Find where the given text appears and provide that cell's center as [X, Y] coordinate. 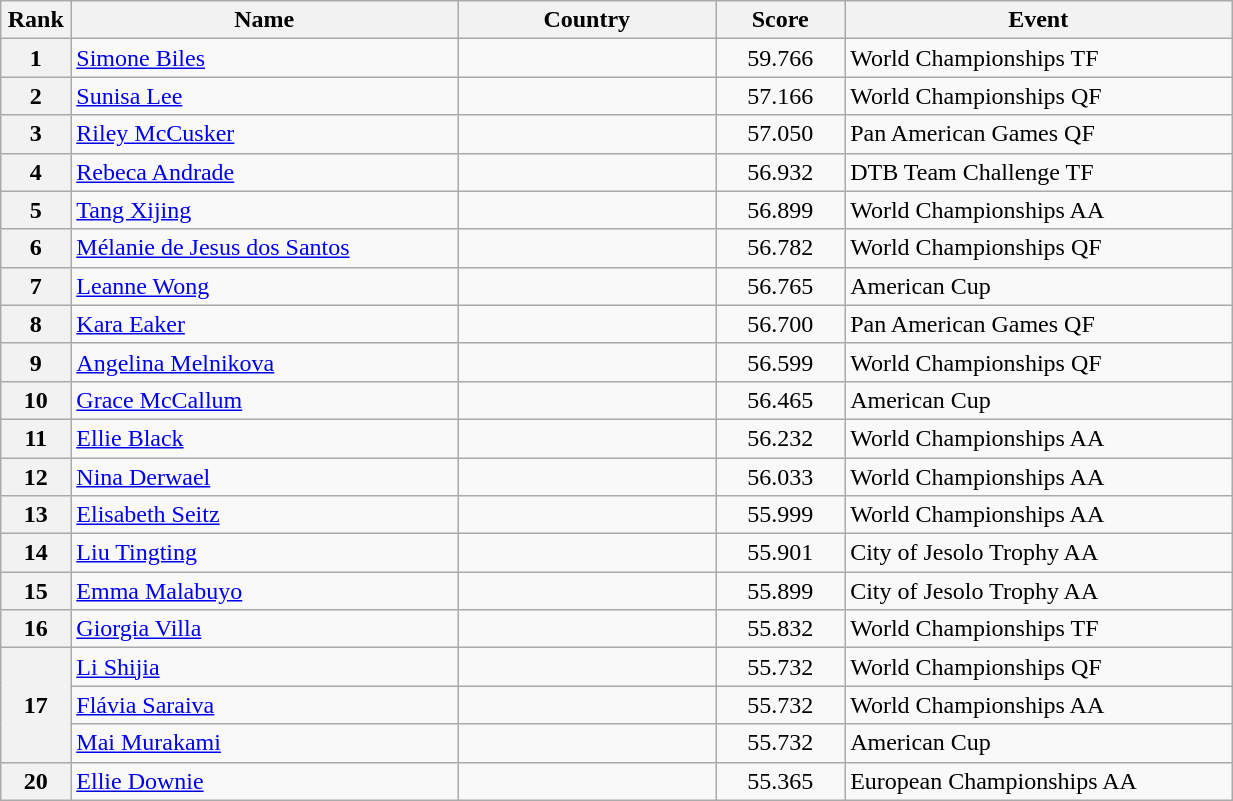
Liu Tingting [264, 553]
8 [36, 324]
56.899 [780, 210]
Name [264, 20]
Tang Xijing [264, 210]
59.766 [780, 58]
Rebeca Andrade [264, 172]
Ellie Black [264, 438]
15 [36, 591]
Mai Murakami [264, 743]
Flávia Saraiva [264, 705]
Kara Eaker [264, 324]
7 [36, 286]
Nina Derwael [264, 477]
4 [36, 172]
9 [36, 362]
14 [36, 553]
Simone Biles [264, 58]
57.166 [780, 96]
56.765 [780, 286]
55.832 [780, 629]
Angelina Melnikova [264, 362]
1 [36, 58]
Li Shijia [264, 667]
56.782 [780, 248]
Sunisa Lee [264, 96]
Leanne Wong [264, 286]
Emma Malabuyo [264, 591]
12 [36, 477]
DTB Team Challenge TF [1038, 172]
11 [36, 438]
Ellie Downie [264, 781]
56.465 [780, 400]
Score [780, 20]
3 [36, 134]
Elisabeth Seitz [264, 515]
56.232 [780, 438]
6 [36, 248]
Mélanie de Jesus dos Santos [264, 248]
13 [36, 515]
Country [587, 20]
55.901 [780, 553]
56.599 [780, 362]
56.700 [780, 324]
2 [36, 96]
55.999 [780, 515]
20 [36, 781]
European Championships AA [1038, 781]
Event [1038, 20]
10 [36, 400]
56.932 [780, 172]
55.365 [780, 781]
Giorgia Villa [264, 629]
Rank [36, 20]
16 [36, 629]
56.033 [780, 477]
Riley McCusker [264, 134]
Grace McCallum [264, 400]
55.899 [780, 591]
5 [36, 210]
57.050 [780, 134]
17 [36, 705]
